Find where the given text appears and provide that cell's center as [x, y] coordinate. 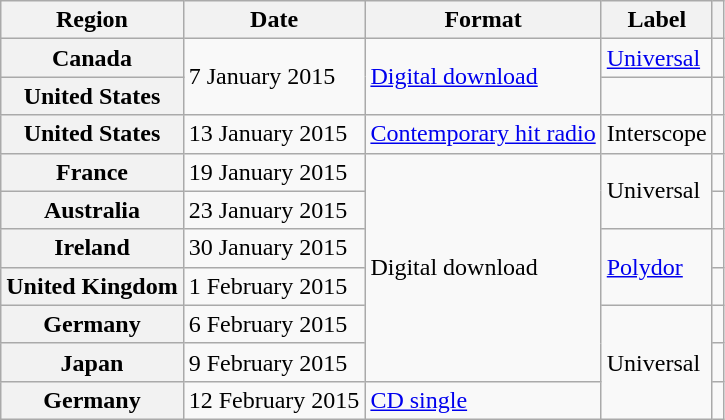
9 February 2015 [274, 362]
6 February 2015 [274, 324]
Date [274, 20]
Australia [92, 210]
23 January 2015 [274, 210]
Polydor [656, 267]
CD single [483, 400]
30 January 2015 [274, 248]
France [92, 172]
7 January 2015 [274, 77]
Label [656, 20]
Japan [92, 362]
Contemporary hit radio [483, 134]
Canada [92, 58]
Format [483, 20]
Region [92, 20]
13 January 2015 [274, 134]
12 February 2015 [274, 400]
19 January 2015 [274, 172]
1 February 2015 [274, 286]
Ireland [92, 248]
Interscope [656, 134]
United Kingdom [92, 286]
